Output the (X, Y) coordinate of the center of the cell containing the given text.  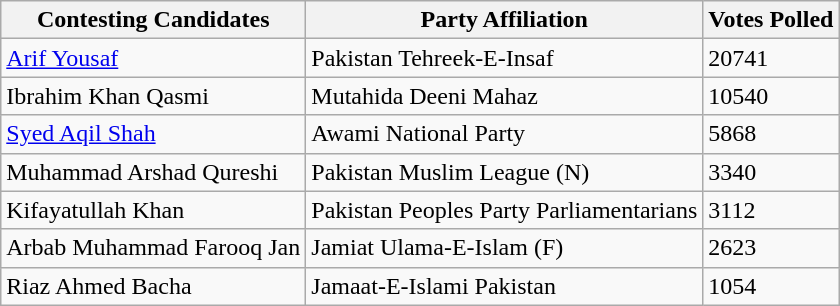
10540 (771, 96)
Muhammad Arshad Qureshi (154, 172)
5868 (771, 134)
Jamiat Ulama-E-Islam (F) (504, 248)
20741 (771, 58)
Riaz Ahmed Bacha (154, 286)
Mutahida Deeni Mahaz (504, 96)
Ibrahim Khan Qasmi (154, 96)
Votes Polled (771, 20)
2623 (771, 248)
Party Affiliation (504, 20)
Pakistan Peoples Party Parliamentarians (504, 210)
Syed Aqil Shah (154, 134)
Contesting Candidates (154, 20)
3340 (771, 172)
Kifayatullah Khan (154, 210)
1054 (771, 286)
Arbab Muhammad Farooq Jan (154, 248)
Awami National Party (504, 134)
Jamaat-E-Islami Pakistan (504, 286)
3112 (771, 210)
Pakistan Tehreek-E-Insaf (504, 58)
Arif Yousaf (154, 58)
Pakistan Muslim League (N) (504, 172)
